Pinpoint the cell where the given text exists, returning its [X, Y] midpoint coordinate. 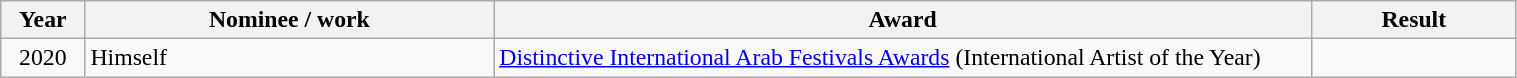
Result [1414, 20]
Himself [290, 58]
2020 [43, 58]
Year [43, 20]
Nominee / work [290, 20]
Distinctive International Arab Festivals Awards (International Artist of the Year) [903, 58]
Award [903, 20]
